Search for the cell housing the specified text and yield its [X, Y] center coordinate. 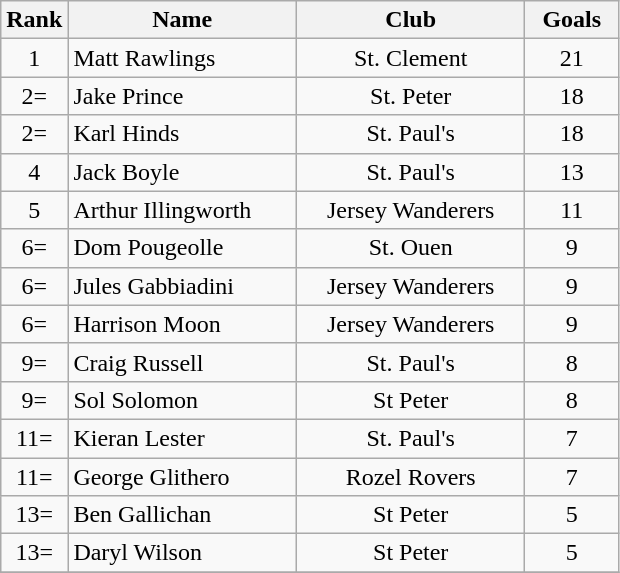
Karl Hinds [182, 134]
1 [34, 58]
George Glithero [182, 477]
Rank [34, 20]
Rozel Rovers [410, 477]
Arthur Illingworth [182, 210]
Harrison Moon [182, 324]
21 [572, 58]
13 [572, 172]
Kieran Lester [182, 438]
11 [572, 210]
Jake Prince [182, 96]
St. Peter [410, 96]
Ben Gallichan [182, 515]
4 [34, 172]
Jules Gabbiadini [182, 286]
Craig Russell [182, 362]
Jack Boyle [182, 172]
Daryl Wilson [182, 553]
St. Ouen [410, 248]
St. Clement [410, 58]
Name [182, 20]
Dom Pougeolle [182, 248]
Goals [572, 20]
Matt Rawlings [182, 58]
Sol Solomon [182, 400]
Club [410, 20]
